For the text-containing cell, return its midpoint in [x, y] coordinate format. 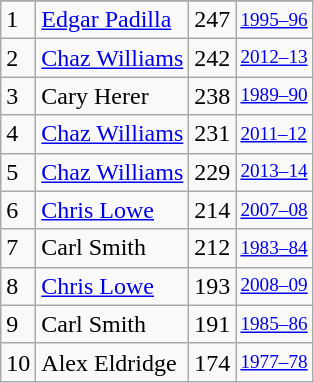
238 [212, 96]
229 [212, 172]
7 [18, 248]
231 [212, 134]
247 [212, 20]
Cary Herer [112, 96]
8 [18, 286]
212 [212, 248]
193 [212, 286]
6 [18, 210]
1995–96 [274, 20]
2011–12 [274, 134]
4 [18, 134]
1985–86 [274, 324]
3 [18, 96]
214 [212, 210]
5 [18, 172]
2013–14 [274, 172]
2012–13 [274, 58]
1989–90 [274, 96]
1 [18, 20]
9 [18, 324]
10 [18, 362]
191 [212, 324]
174 [212, 362]
1977–78 [274, 362]
2 [18, 58]
242 [212, 58]
2007–08 [274, 210]
Alex Eldridge [112, 362]
Edgar Padilla [112, 20]
1983–84 [274, 248]
2008–09 [274, 286]
